Capture the cell that displays the provided text and extract its (x, y) central coordinate. 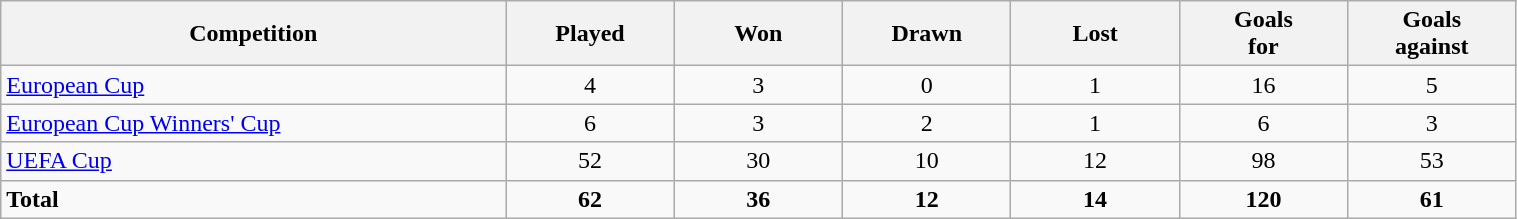
Total (254, 199)
61 (1432, 199)
53 (1432, 161)
Drawn (927, 34)
52 (590, 161)
5 (1432, 85)
UEFA Cup (254, 161)
Competition (254, 34)
98 (1263, 161)
120 (1263, 199)
16 (1263, 85)
Goalsagainst (1432, 34)
Lost (1095, 34)
62 (590, 199)
4 (590, 85)
30 (758, 161)
European Cup (254, 85)
2 (927, 123)
36 (758, 199)
Goalsfor (1263, 34)
14 (1095, 199)
Won (758, 34)
Played (590, 34)
10 (927, 161)
0 (927, 85)
European Cup Winners' Cup (254, 123)
